Pinpoint the cell where the given text exists, returning its (X, Y) midpoint coordinate. 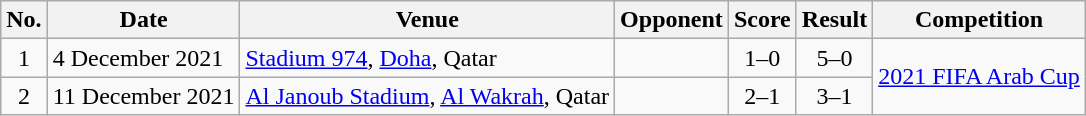
Date (144, 20)
Competition (980, 20)
4 December 2021 (144, 58)
Al Janoub Stadium, Al Wakrah, Qatar (428, 96)
2–1 (762, 96)
No. (24, 20)
3–1 (834, 96)
Result (834, 20)
11 December 2021 (144, 96)
Venue (428, 20)
5–0 (834, 58)
1 (24, 58)
Opponent (672, 20)
2021 FIFA Arab Cup (980, 77)
1–0 (762, 58)
2 (24, 96)
Score (762, 20)
Stadium 974, Doha, Qatar (428, 58)
